Locate the cell with the specified text and output its [X, Y] center coordinate. 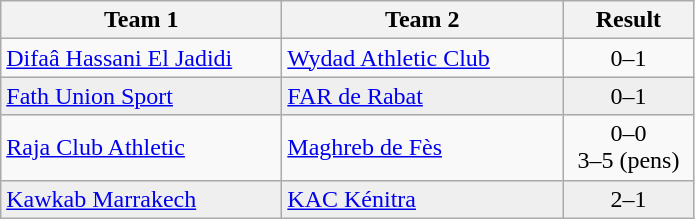
Difaâ Hassani El Jadidi [142, 58]
KAC Kénitra [422, 199]
Fath Union Sport [142, 96]
Result [628, 20]
FAR de Rabat [422, 96]
Team 2 [422, 20]
Raja Club Athletic [142, 148]
Team 1 [142, 20]
2–1 [628, 199]
Kawkab Marrakech [142, 199]
Wydad Athletic Club [422, 58]
0–03–5 (pens) [628, 148]
Maghreb de Fès [422, 148]
